Identify which cell holds the provided text, then report its (X, Y) central coordinate. 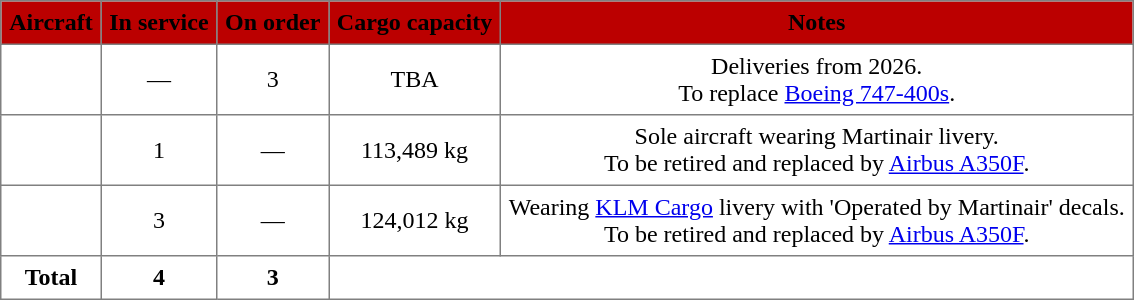
1 (159, 150)
124,012 kg (415, 220)
Cargo capacity (415, 23)
Sole aircraft wearing Martinair livery.To be retired and replaced by Airbus A350F. (816, 150)
In service (159, 23)
TBA (415, 79)
Wearing KLM Cargo livery with 'Operated by Martinair' decals.To be retired and replaced by Airbus A350F. (816, 220)
Deliveries from 2026.To replace Boeing 747-400s. (816, 79)
On order (273, 23)
4 (159, 278)
Total (51, 278)
113,489 kg (415, 150)
Aircraft (51, 23)
Notes (816, 23)
